Return the (X, Y) coordinate for the center point of the cell that contains the specified text.  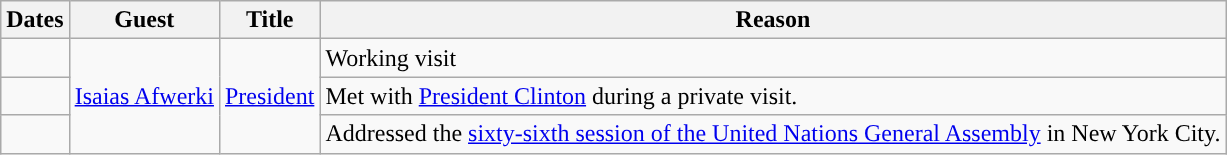
Working visit (773, 58)
Dates (35, 20)
Reason (773, 20)
Guest (144, 20)
Isaias Afwerki (144, 96)
President (269, 96)
Title (269, 20)
Met with President Clinton during a private visit. (773, 96)
Addressed the sixty-sixth session of the United Nations General Assembly in New York City. (773, 134)
